Identify which cell holds the provided text, then report its [X, Y] central coordinate. 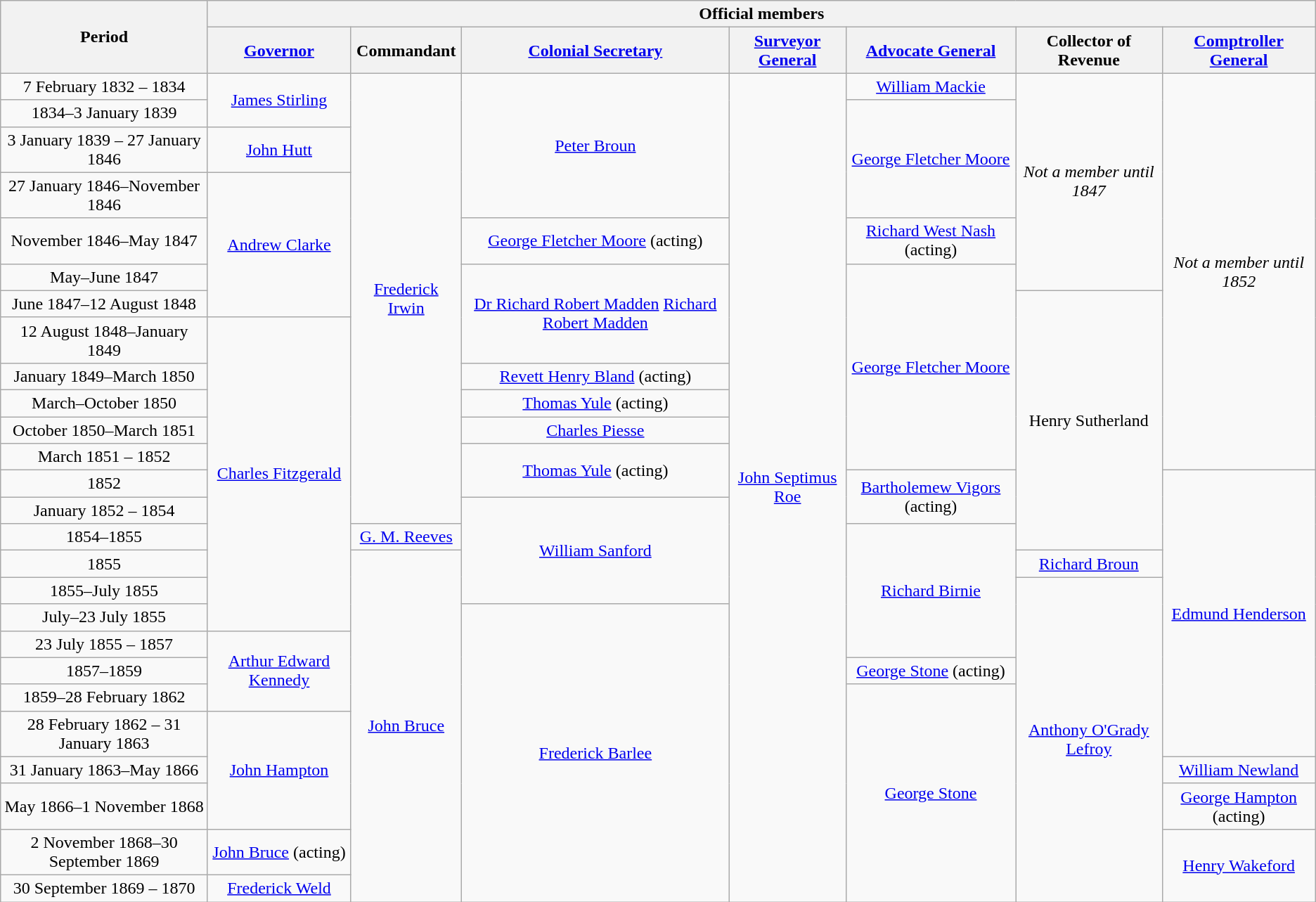
1855–July 1855 [104, 591]
January 1849–March 1850 [104, 376]
Official members [761, 14]
George Stone [931, 793]
28 February 1862 – 31 January 1863 [104, 734]
23 July 1855 – 1857 [104, 644]
Advocate General [931, 51]
Dr Richard Robert Madden Richard Robert Madden [595, 314]
1852 [104, 484]
John Bruce [406, 726]
March–October 1850 [104, 403]
Commandant [406, 51]
1859–28 February 1862 [104, 697]
William Mackie [931, 86]
Not a member until 1847 [1089, 181]
Surveyor General [787, 51]
March 1851 – 1852 [104, 457]
James Stirling [278, 100]
George Stone (acting) [931, 671]
2 November 1868–30 September 1869 [104, 852]
Frederick Barlee [595, 753]
Richard West Nash (acting) [931, 240]
Collector of Revenue [1089, 51]
October 1850–March 1851 [104, 430]
January 1852 – 1854 [104, 510]
November 1846–May 1847 [104, 240]
Governor [278, 51]
Frederick Irwin [406, 298]
Charles Piesse [595, 430]
Henry Sutherland [1089, 420]
Charles Fitzgerald [278, 474]
1857–1859 [104, 671]
G. M. Reeves [406, 537]
Colonial Secretary [595, 51]
John Hampton [278, 770]
7 February 1832 – 1834 [104, 86]
John Septimus Roe [787, 488]
Anthony O'Grady Lefroy [1089, 740]
31 January 1863–May 1866 [104, 770]
July–23 July 1855 [104, 617]
Revett Henry Bland (acting) [595, 376]
June 1847–12 August 1848 [104, 304]
George Hampton (acting) [1239, 806]
May 1866–1 November 1868 [104, 806]
Peter Broun [595, 146]
Not a member until 1852 [1239, 271]
Richard Broun [1089, 564]
Arthur Edward Kennedy [278, 671]
1834–3 January 1839 [104, 113]
3 January 1839 – 27 January 1846 [104, 149]
William Sanford [595, 550]
Bartholemew Vigors (acting) [931, 497]
Period [104, 37]
Henry Wakeford [1239, 865]
Comptroller General [1239, 51]
Edmund Henderson [1239, 614]
12 August 1848–January 1849 [104, 340]
1855 [104, 564]
May–June 1847 [104, 277]
George Fletcher Moore (acting) [595, 240]
Richard Birnie [931, 591]
William Newland [1239, 770]
John Hutt [278, 149]
Andrew Clarke [278, 245]
30 September 1869 – 1870 [104, 888]
Frederick Weld [278, 888]
1854–1855 [104, 537]
John Bruce (acting) [278, 852]
27 January 1846–November 1846 [104, 195]
